For the text-containing cell, return its midpoint in [X, Y] coordinate format. 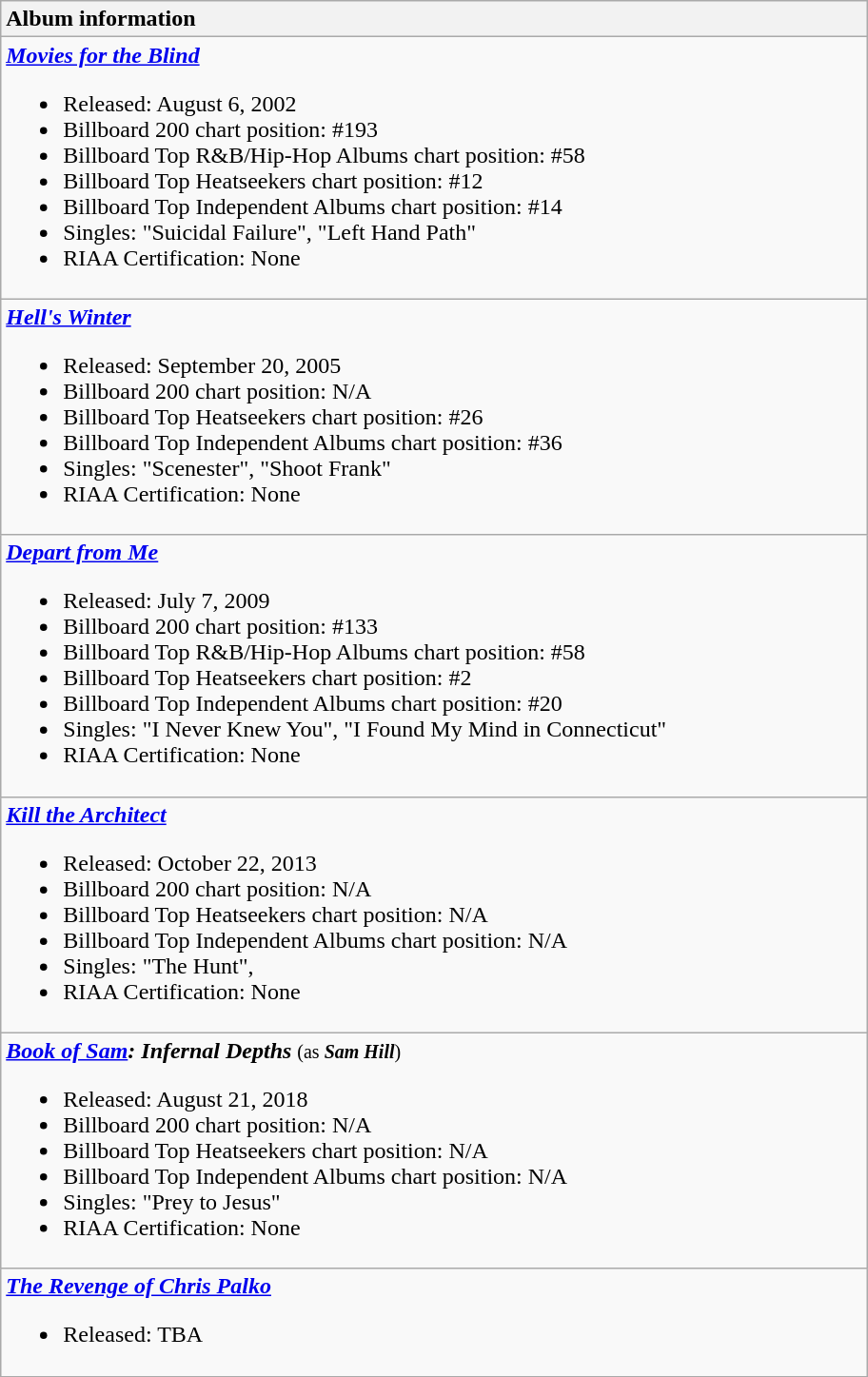
Album information [434, 19]
The Revenge of Chris PalkoReleased: TBA [434, 1323]
